Identify which cell holds the provided text, then report its (x, y) central coordinate. 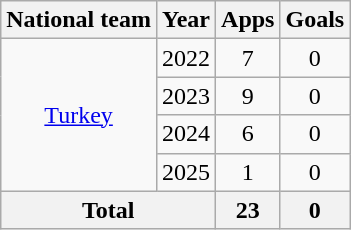
7 (248, 58)
23 (248, 210)
Apps (248, 20)
2022 (186, 58)
Total (108, 210)
9 (248, 96)
2025 (186, 172)
6 (248, 134)
National team (79, 20)
Turkey (79, 115)
Year (186, 20)
2024 (186, 134)
2023 (186, 96)
Goals (315, 20)
1 (248, 172)
